Scan for the cell matching the given text and deliver its (X, Y) coordinate at center. 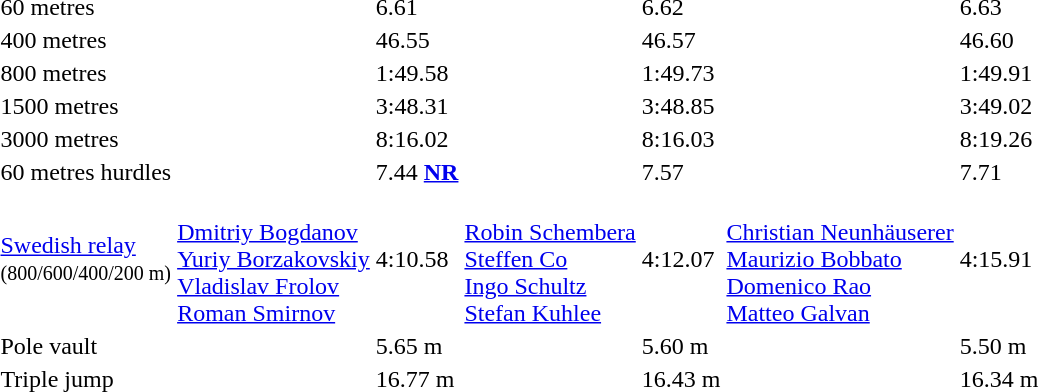
7.57 (681, 172)
4:12.07 (681, 259)
Christian NeunhäusererMaurizio BobbatoDomenico RaoMatteo Galvan (840, 259)
3:48.85 (681, 106)
46.57 (681, 40)
5.65 m (417, 346)
4:10.58 (417, 259)
Dmitriy BogdanovYuriy BorzakovskiyVladislav FrolovRoman Smirnov (274, 259)
5.60 m (681, 346)
Robin SchemberaSteffen CoIngo SchultzStefan Kuhlee (550, 259)
1:49.73 (681, 73)
7.44 NR (417, 172)
8:16.02 (417, 139)
1:49.58 (417, 73)
46.55 (417, 40)
3:48.31 (417, 106)
8:16.03 (681, 139)
